Capture the cell that displays the provided text and extract its [X, Y] central coordinate. 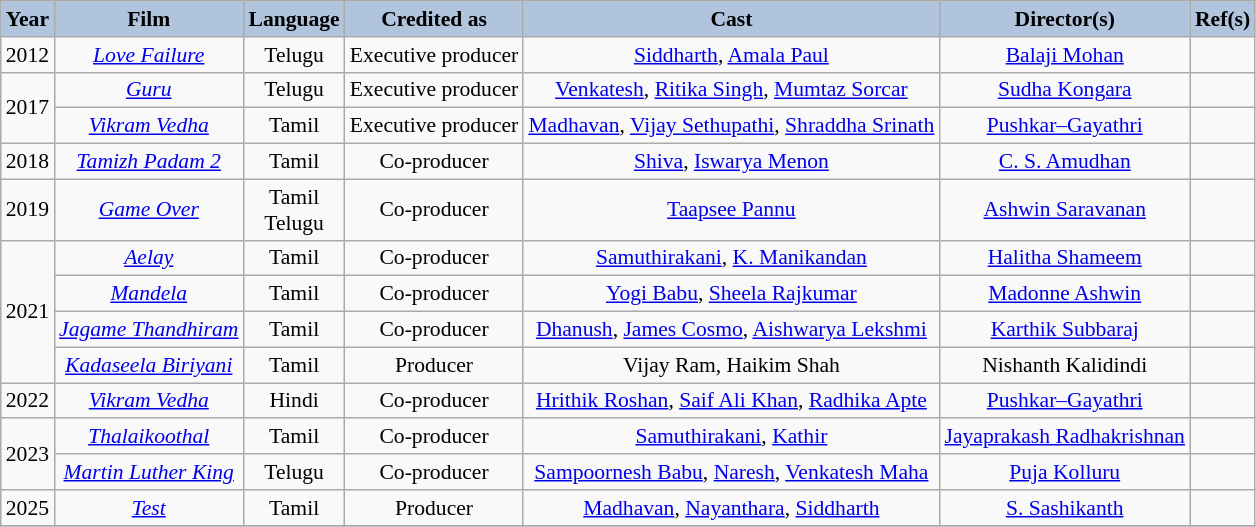
Cast [731, 19]
Halitha Shameem [1064, 258]
Madonne Ashwin [1064, 294]
Venkatesh, Ritika Singh, Mumtaz Sorcar [731, 90]
Aelay [148, 258]
Love Failure [148, 55]
2021 [28, 311]
Puja Kolluru [1064, 472]
Thalaikoothal [148, 437]
Martin Luther King [148, 472]
Taapsee Pannu [731, 210]
Jayaprakash Radhakrishnan [1064, 437]
Director(s) [1064, 19]
Film [148, 19]
Year [28, 19]
Guru [148, 90]
TamilTelugu [294, 210]
Siddharth, Amala Paul [731, 55]
Madhavan, Nayanthara, Siddharth [731, 508]
Kadaseela Biriyani [148, 365]
2022 [28, 401]
2012 [28, 55]
Test [148, 508]
2019 [28, 210]
Madhavan, Vijay Sethupathi, Shraddha Srinath [731, 126]
2025 [28, 508]
2023 [28, 454]
Nishanth Kalidindi [1064, 365]
2018 [28, 162]
Jagame Thandhiram [148, 330]
Hrithik Roshan, Saif Ali Khan, Radhika Apte [731, 401]
Vijay Ram, Haikim Shah [731, 365]
Credited as [434, 19]
Karthik Subbaraj [1064, 330]
Ref(s) [1222, 19]
S. Sashikanth [1064, 508]
Sampoornesh Babu, Naresh, Venkatesh Maha [731, 472]
Tamizh Padam 2 [148, 162]
Dhanush, James Cosmo, Aishwarya Lekshmi [731, 330]
Shiva, Iswarya Menon [731, 162]
Language [294, 19]
Samuthirakani, Kathir [731, 437]
Yogi Babu, Sheela Rajkumar [731, 294]
Sudha Kongara [1064, 90]
Game Over [148, 210]
Mandela [148, 294]
2017 [28, 108]
Balaji Mohan [1064, 55]
Hindi [294, 401]
C. S. Amudhan [1064, 162]
Samuthirakani, K. Manikandan [731, 258]
Ashwin Saravanan [1064, 210]
